Capture the cell that displays the provided text and extract its [X, Y] central coordinate. 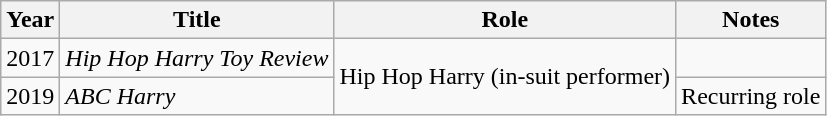
Hip Hop Harry Toy Review [197, 58]
Title [197, 20]
Year [30, 20]
2019 [30, 96]
Recurring role [751, 96]
Role [505, 20]
2017 [30, 58]
ABC Harry [197, 96]
Hip Hop Harry (in-suit performer) [505, 77]
Notes [751, 20]
